Determine the [X, Y] coordinate at the center of the cell enclosing the given text.  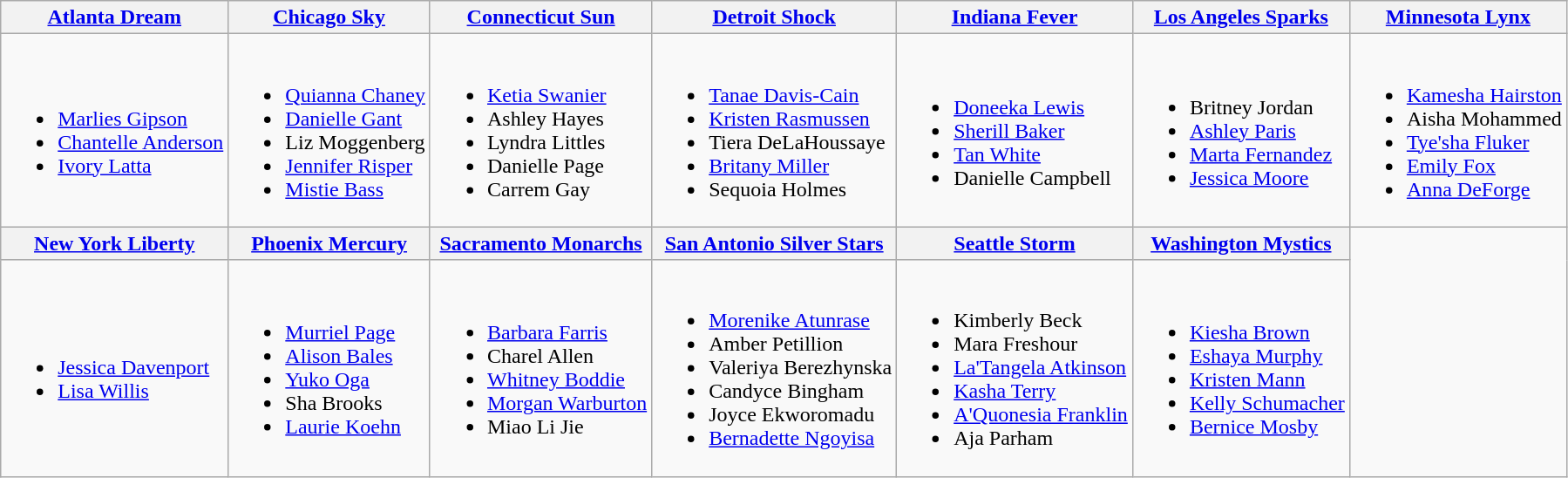
Kiesha BrownEshaya MurphyKristen MannKelly SchumacherBernice Mosby [1241, 368]
Morenike AtunraseAmber PetillionValeriya BerezhynskaCandyce BinghamJoyce EkworomaduBernadette Ngoyisa [774, 368]
Britney JordanAshley ParisMarta FernandezJessica Moore [1241, 131]
Murriel PageAlison BalesYuko OgaSha BrooksLaurie Koehn [329, 368]
Kimberly BeckMara FreshourLa'Tangela AtkinsonKasha TerryA'Quonesia FranklinAja Parham [1015, 368]
Minnesota Lynx [1457, 17]
Quianna ChaneyDanielle GantLiz MoggenbergJennifer RisperMistie Bass [329, 131]
Los Angeles Sparks [1241, 17]
Marlies GipsonChantelle AndersonIvory Latta [115, 131]
Doneeka LewisSherill BakerTan WhiteDanielle Campbell [1015, 131]
Washington Mystics [1241, 243]
Connecticut Sun [540, 17]
Seattle Storm [1015, 243]
Indiana Fever [1015, 17]
Detroit Shock [774, 17]
Barbara FarrisCharel AllenWhitney BoddieMorgan WarburtonMiao Li Jie [540, 368]
Jessica DavenportLisa Willis [115, 368]
Tanae Davis-CainKristen RasmussenTiera DeLaHoussayeBritany MillerSequoia Holmes [774, 131]
Phoenix Mercury [329, 243]
Chicago Sky [329, 17]
Atlanta Dream [115, 17]
Sacramento Monarchs [540, 243]
Kamesha HairstonAisha MohammedTye'sha FlukerEmily FoxAnna DeForge [1457, 131]
Ketia SwanierAshley HayesLyndra LittlesDanielle PageCarrem Gay [540, 131]
San Antonio Silver Stars [774, 243]
New York Liberty [115, 243]
